Determine the (X, Y) coordinate at the center of the cell enclosing the given text.  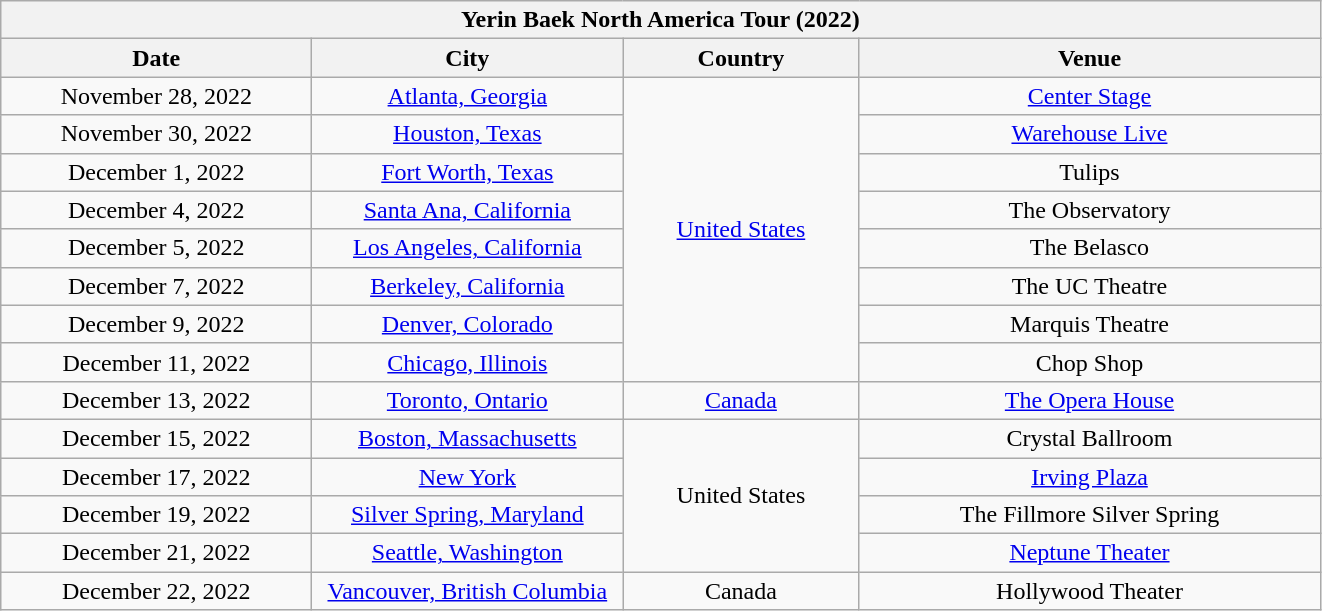
Atlanta, Georgia (468, 96)
Vancouver, British Columbia (468, 591)
December 21, 2022 (156, 553)
Center Stage (1090, 96)
November 28, 2022 (156, 96)
Silver Spring, Maryland (468, 515)
November 30, 2022 (156, 134)
Seattle, Washington (468, 553)
The Belasco (1090, 248)
The Fillmore Silver Spring (1090, 515)
December 13, 2022 (156, 400)
Crystal Ballroom (1090, 438)
Yerin Baek North America Tour (2022) (660, 20)
Chop Shop (1090, 362)
Fort Worth, Texas (468, 172)
December 19, 2022 (156, 515)
Irving Plaza (1090, 477)
December 1, 2022 (156, 172)
Chicago, Illinois (468, 362)
December 15, 2022 (156, 438)
Berkeley, California (468, 286)
December 4, 2022 (156, 210)
Santa Ana, California (468, 210)
December 5, 2022 (156, 248)
The Observatory (1090, 210)
Country (741, 58)
City (468, 58)
Boston, Massachusetts (468, 438)
Denver, Colorado (468, 324)
Houston, Texas (468, 134)
Marquis Theatre (1090, 324)
The Opera House (1090, 400)
December 9, 2022 (156, 324)
The UC Theatre (1090, 286)
Date (156, 58)
Neptune Theater (1090, 553)
Toronto, Ontario (468, 400)
December 17, 2022 (156, 477)
Hollywood Theater (1090, 591)
Tulips (1090, 172)
New York (468, 477)
Venue (1090, 58)
Los Angeles, California (468, 248)
December 22, 2022 (156, 591)
Warehouse Live (1090, 134)
December 11, 2022 (156, 362)
December 7, 2022 (156, 286)
